Return the (x, y) coordinate for the center point of the cell that contains the specified text.  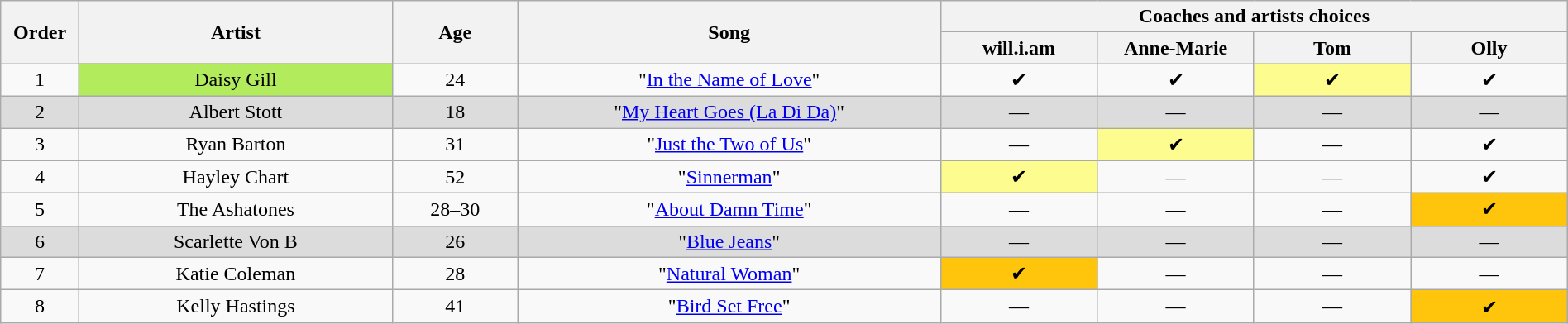
Albert Stott (235, 112)
26 (455, 241)
Daisy Gill (235, 80)
Kelly Hastings (235, 307)
"Natural Woman" (729, 274)
31 (455, 144)
Coaches and artists choices (1254, 17)
Song (729, 32)
"In the Name of Love" (729, 80)
52 (455, 177)
18 (455, 112)
Scarlette Von B (235, 241)
"About Damn Time" (729, 210)
Hayley Chart (235, 177)
8 (40, 307)
Tom (1331, 48)
"Bird Set Free" (729, 307)
Order (40, 32)
6 (40, 241)
4 (40, 177)
Anne-Marie (1176, 48)
1 (40, 80)
41 (455, 307)
"Just the Two of Us" (729, 144)
"Blue Jeans" (729, 241)
Age (455, 32)
5 (40, 210)
3 (40, 144)
28 (455, 274)
"My Heart Goes (La Di Da)" (729, 112)
7 (40, 274)
will.i.am (1019, 48)
24 (455, 80)
2 (40, 112)
Ryan Barton (235, 144)
Olly (1489, 48)
The Ashatones (235, 210)
Artist (235, 32)
Katie Coleman (235, 274)
"Sinnerman" (729, 177)
28–30 (455, 210)
